Find where the given text appears and provide that cell's center as [X, Y] coordinate. 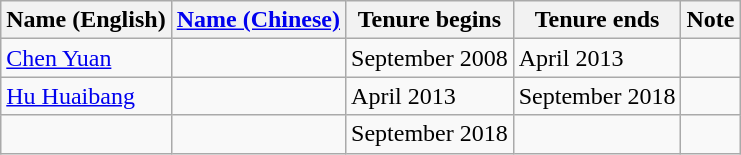
Name (English) [86, 20]
Note [710, 20]
Chen Yuan [86, 58]
September 2008 [430, 58]
Tenure ends [597, 20]
Name (Chinese) [258, 20]
Hu Huaibang [86, 96]
Tenure begins [430, 20]
